Pinpoint the cell where the given text exists, returning its [X, Y] midpoint coordinate. 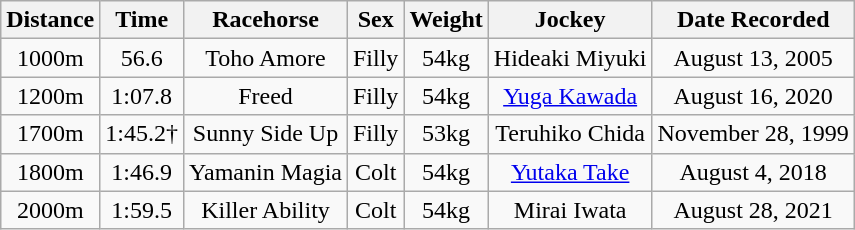
56.6 [142, 58]
Jockey [570, 20]
1:07.8 [142, 96]
Yuga Kawada [570, 96]
August 16, 2020 [753, 96]
Yutaka Take [570, 172]
1800m [50, 172]
Weight [446, 20]
53kg [446, 134]
Sunny Side Up [266, 134]
Mirai Iwata [570, 210]
August 13, 2005 [753, 58]
Teruhiko Chida [570, 134]
Time [142, 20]
1000m [50, 58]
November 28, 1999 [753, 134]
2000m [50, 210]
Toho Amore [266, 58]
1:59.5 [142, 210]
August 4, 2018 [753, 172]
Freed [266, 96]
Killer Ability [266, 210]
1:46.9 [142, 172]
Yamanin Magia [266, 172]
Sex [375, 20]
Date Recorded [753, 20]
1700m [50, 134]
1200m [50, 96]
Distance [50, 20]
1:45.2† [142, 134]
Hideaki Miyuki [570, 58]
Racehorse [266, 20]
August 28, 2021 [753, 210]
